Scan for the cell matching the given text and deliver its [x, y] coordinate at center. 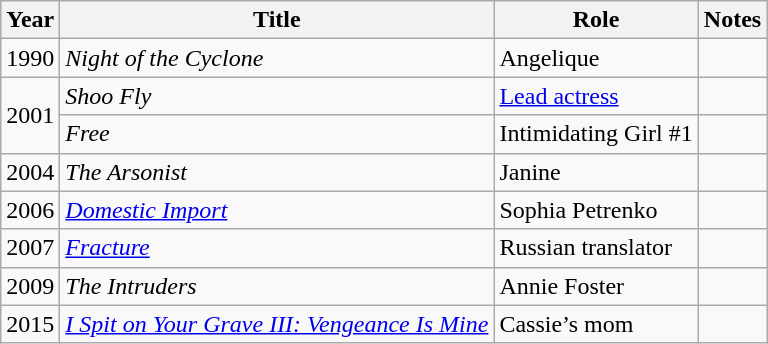
Annie Foster [596, 286]
Intimidating Girl #1 [596, 134]
2001 [30, 115]
Fracture [277, 248]
The Intruders [277, 286]
I Spit on Your Grave III: Vengeance Is Mine [277, 324]
Lead actress [596, 96]
Free [277, 134]
Angelique [596, 58]
Russian translator [596, 248]
Title [277, 20]
2004 [30, 172]
Shoo Fly [277, 96]
Night of the Cyclone [277, 58]
Domestic Import [277, 210]
Notes [732, 20]
Role [596, 20]
Janine [596, 172]
2007 [30, 248]
Sophia Petrenko [596, 210]
The Arsonist [277, 172]
2009 [30, 286]
Cassie’s mom [596, 324]
2006 [30, 210]
2015 [30, 324]
Year [30, 20]
1990 [30, 58]
